Extract the [X, Y] coordinate from the center of the cell holding the provided text.  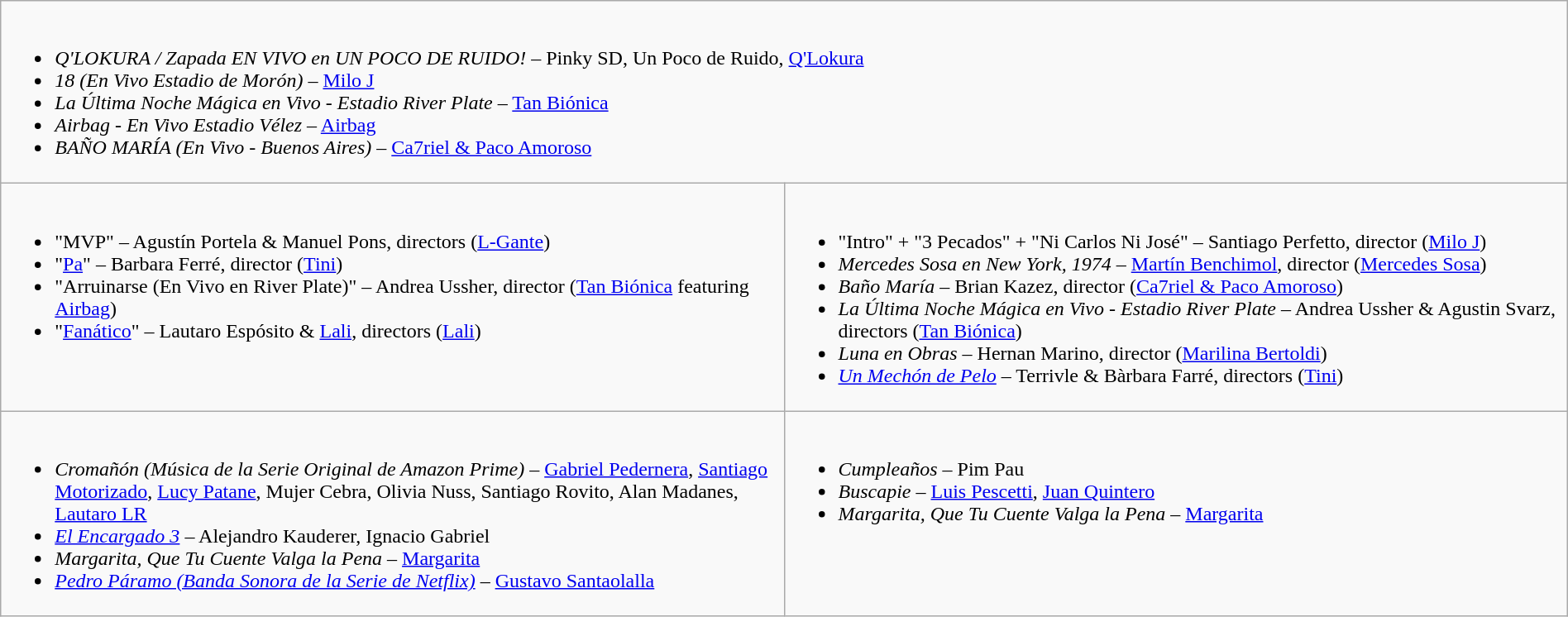
Cumpleaños – Pim PauBuscapie – Luis Pescetti, Juan QuinteroMargarita, Que Tu Cuente Valga la Pena – Margarita [1176, 514]
